For the text-containing cell, return its midpoint in [X, Y] coordinate format. 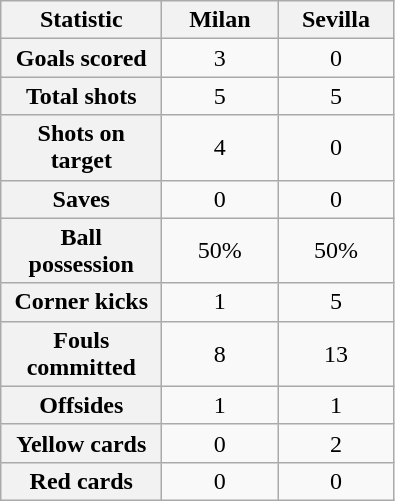
Yellow cards [82, 443]
Goals scored [82, 58]
3 [220, 58]
2 [336, 443]
Sevilla [336, 20]
Total shots [82, 96]
Red cards [82, 481]
Statistic [82, 20]
8 [220, 354]
Saves [82, 199]
13 [336, 354]
4 [220, 148]
Corner kicks [82, 302]
Ball possession [82, 250]
Fouls committed [82, 354]
Shots on target [82, 148]
Offsides [82, 405]
Milan [220, 20]
